Determine the [x, y] coordinate at the center of the cell enclosing the given text.  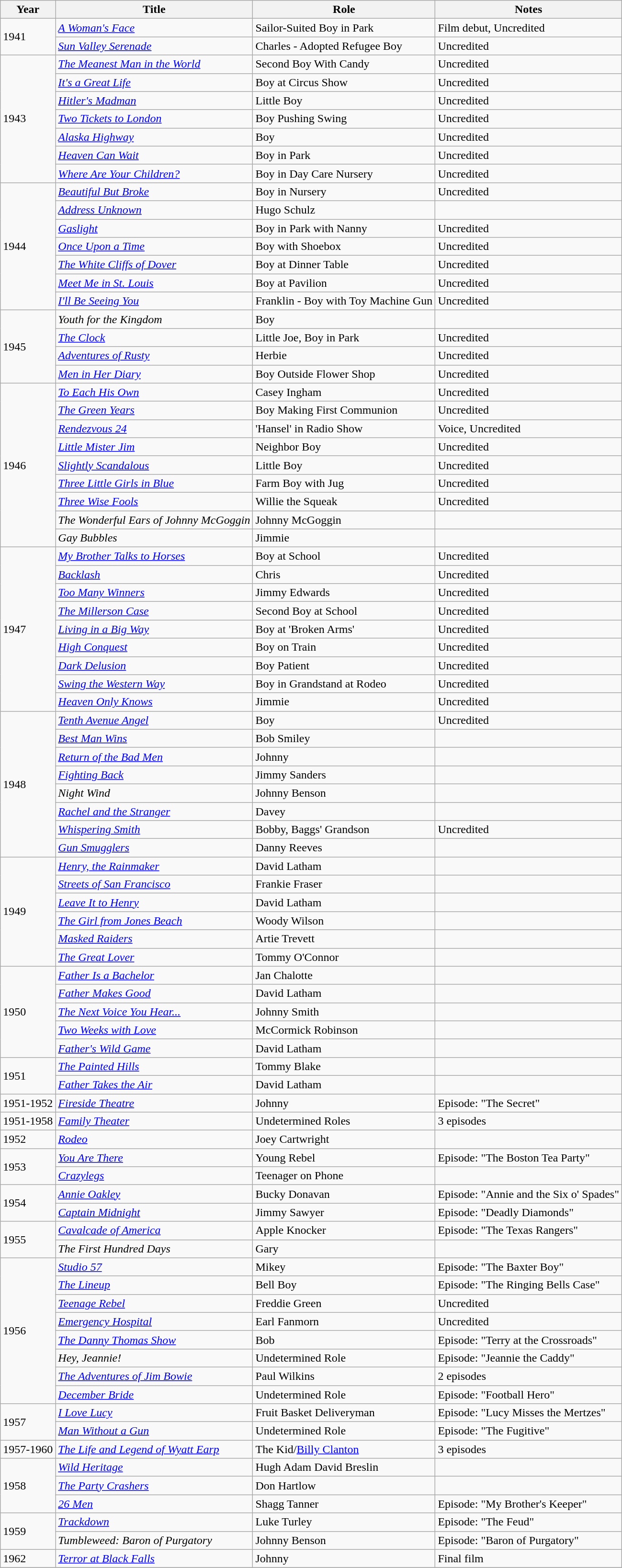
The Painted Hills [154, 1066]
Bobby, Baggs' Grandson [344, 830]
Boy in Park [344, 155]
Father's Wild Game [154, 1048]
Willie the Squeak [344, 501]
Episode: "Annie and the Six o' Spades" [529, 1194]
Episode: "Deadly Diamonds" [529, 1212]
A Woman's Face [154, 28]
Boy Outside Flower Shop [344, 374]
Tommy Blake [344, 1066]
Boy at Circus Show [344, 82]
1957-1960 [28, 1449]
Episode: "The Baxter Boy" [529, 1267]
Year [28, 10]
Trackdown [154, 1522]
Jimmy Edwards [344, 593]
1951-1952 [28, 1103]
High Conquest [154, 647]
Once Upon a Time [154, 247]
Gay Bubbles [154, 538]
Gary [344, 1249]
Voice, Uncredited [529, 429]
Episode: "The Ringing Bells Case" [529, 1285]
Bob [344, 1340]
1941 [28, 37]
Crazylegs [154, 1176]
1954 [28, 1203]
Henry, the Rainmaker [154, 866]
Adventures of Rusty [154, 356]
The Party Crashers [154, 1486]
The First Hundred Days [154, 1249]
Rendezvous 24 [154, 429]
Where Are Your Children? [154, 173]
The Adventures of Jim Bowie [154, 1376]
1949 [28, 912]
1955 [28, 1240]
Apple Knocker [344, 1230]
Teenager on Phone [344, 1176]
Herbie [344, 356]
McCormick Robinson [344, 1030]
Artie Trevett [344, 939]
Masked Raiders [154, 939]
Too Many Winners [154, 593]
Role [344, 10]
1953 [28, 1167]
I'll Be Seeing You [154, 301]
1957 [28, 1422]
Boy at School [344, 556]
Johnny McGoggin [344, 519]
Freddie Green [344, 1303]
Episode: "Baron of Purgatory" [529, 1540]
The Green Years [154, 410]
Boy in Nursery [344, 192]
Paul Wilkins [344, 1376]
Boy in Grandstand at Rodeo [344, 684]
Father Takes the Air [154, 1084]
1959 [28, 1531]
Boy Making First Communion [344, 410]
Meet Me in St. Louis [154, 283]
Boy Pushing Swing [344, 119]
It's a Great Life [154, 82]
Best Man Wins [154, 738]
1944 [28, 246]
Hugh Adam David Breslin [344, 1467]
To Each His Own [154, 392]
1950 [28, 1012]
'Hansel' in Radio Show [344, 429]
1951 [28, 1075]
Dark Delusion [154, 666]
26 Men [154, 1504]
Swing the Western Way [154, 684]
Teenage Rebel [154, 1303]
Terror at Black Falls [154, 1558]
Episode: "The Feud" [529, 1522]
Heaven Can Wait [154, 155]
Sun Valley Serenade [154, 46]
Woody Wilson [344, 921]
My Brother Talks to Horses [154, 556]
Whispering Smith [154, 830]
Father Is a Bachelor [154, 975]
1948 [28, 784]
Jimmy Sanders [344, 775]
Backlash [154, 575]
Davey [344, 812]
Episode: "Football Hero" [529, 1395]
Jan Chalotte [344, 975]
Slightly Scandalous [154, 465]
Hey, Jeannie! [154, 1358]
Night Wind [154, 793]
Boy at Pavilion [344, 283]
1952 [28, 1139]
The Lineup [154, 1285]
Frankie Fraser [344, 884]
Wild Heritage [154, 1467]
Man Without a Gun [154, 1431]
Episode: "My Brother's Keeper" [529, 1504]
Little Mister Jim [154, 447]
You Are There [154, 1158]
Captain Midnight [154, 1212]
Second Boy With Candy [344, 64]
Fireside Theatre [154, 1103]
Final film [529, 1558]
Shagg Tanner [344, 1504]
1958 [28, 1486]
Fruit Basket Deliveryman [344, 1413]
Don Hartlow [344, 1486]
Danny Reeves [344, 848]
Bell Boy [344, 1285]
Episode: "The Fugitive" [529, 1431]
Return of the Bad Men [154, 756]
Neighbor Boy [344, 447]
Episode: "The Texas Rangers" [529, 1230]
Joey Cartwright [344, 1139]
Sailor-Suited Boy in Park [344, 28]
Tenth Avenue Angel [154, 720]
Little Joe, Boy in Park [344, 338]
Bob Smiley [344, 738]
Episode: "The Boston Tea Party" [529, 1158]
Streets of San Francisco [154, 884]
Undetermined Roles [344, 1121]
Notes [529, 10]
Charles - Adopted Refugee Boy [344, 46]
Fighting Back [154, 775]
Two Tickets to London [154, 119]
Beautiful But Broke [154, 192]
Three Wise Fools [154, 501]
The Great Lover [154, 957]
Rachel and the Stranger [154, 812]
Luke Turley [344, 1522]
Episode: "Jeannie the Caddy" [529, 1358]
Farm Boy with Jug [344, 483]
The Kid/Billy Clanton [344, 1449]
Franklin - Boy with Toy Machine Gun [344, 301]
Mikey [344, 1267]
2 episodes [529, 1376]
The Next Voice You Hear... [154, 1012]
Cavalcade of America [154, 1230]
1943 [28, 119]
The Girl from Jones Beach [154, 921]
Boy Patient [344, 666]
Hitler's Madman [154, 101]
Jimmy Sawyer [344, 1212]
Gaslight [154, 228]
Tumbleweed: Baron of Purgatory [154, 1540]
Rodeo [154, 1139]
Father Makes Good [154, 993]
Episode: "The Secret" [529, 1103]
Boy in Park with Nanny [344, 228]
Boy with Shoebox [344, 247]
Boy at Dinner Table [344, 265]
The Millerson Case [154, 611]
1945 [28, 347]
Chris [344, 575]
Casey Ingham [344, 392]
1946 [28, 465]
I Love Lucy [154, 1413]
Young Rebel [344, 1158]
Living in a Big Way [154, 629]
Hugo Schulz [344, 210]
Earl Fanmorn [344, 1321]
The Life and Legend of Wyatt Earp [154, 1449]
Men in Her Diary [154, 374]
Annie Oakley [154, 1194]
Episode: "Terry at the Crossroads" [529, 1340]
Youth for the Kingdom [154, 319]
Boy at 'Broken Arms' [344, 629]
Studio 57 [154, 1267]
The Clock [154, 338]
Heaven Only Knows [154, 702]
1951-1958 [28, 1121]
Film debut, Uncredited [529, 28]
Second Boy at School [344, 611]
Johnny Smith [344, 1012]
The Danny Thomas Show [154, 1340]
Boy in Day Care Nursery [344, 173]
Family Theater [154, 1121]
Bucky Donavan [344, 1194]
1962 [28, 1558]
Leave It to Henry [154, 902]
Title [154, 10]
Tommy O'Connor [344, 957]
The White Cliffs of Dover [154, 265]
Boy on Train [344, 647]
The Meanest Man in the World [154, 64]
Gun Smugglers [154, 848]
Three Little Girls in Blue [154, 483]
Address Unknown [154, 210]
Two Weeks with Love [154, 1030]
December Bride [154, 1395]
1956 [28, 1331]
Episode: "Lucy Misses the Mertzes" [529, 1413]
Emergency Hospital [154, 1321]
Alaska Highway [154, 137]
The Wonderful Ears of Johnny McGoggin [154, 519]
1947 [28, 629]
